Identify which cell holds the provided text, then report its [X, Y] central coordinate. 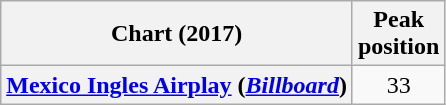
Chart (2017) [177, 34]
33 [398, 85]
Peak position [398, 34]
Mexico Ingles Airplay (Billboard) [177, 85]
